Locate the cell with the specified text and output its [x, y] center coordinate. 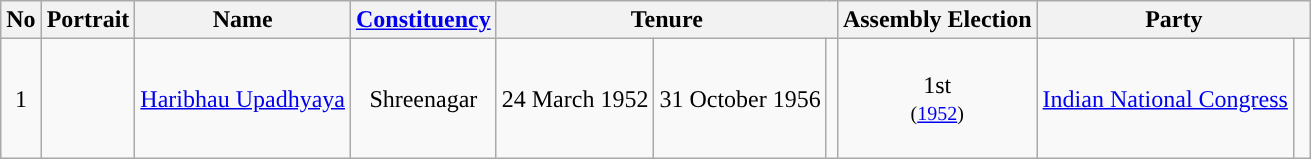
31 October 1956 [740, 99]
Portrait [88, 20]
Indian National Congress [1165, 99]
Name [243, 20]
Party [1174, 20]
Haribhau Upadhyaya [243, 99]
1 [21, 99]
24 March 1952 [575, 99]
Constituency [423, 20]
Tenure [666, 20]
No [21, 20]
Assembly Election [937, 20]
1st(1952) [937, 99]
Shreenagar [423, 99]
